Detect which cell encompasses the target text, then output its (x, y) center coordinate. 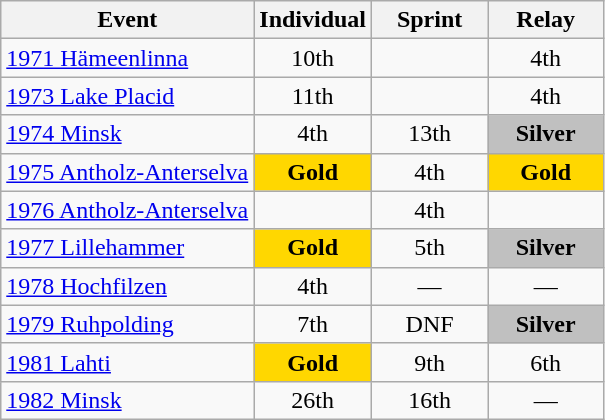
1975 Antholz-Anterselva (128, 172)
Sprint (430, 20)
1976 Antholz-Anterselva (128, 210)
9th (430, 362)
1978 Hochfilzen (128, 286)
DNF (430, 324)
1971 Hämeenlinna (128, 58)
11th (313, 96)
13th (430, 134)
6th (546, 362)
1982 Minsk (128, 400)
Relay (546, 20)
16th (430, 400)
1979 Ruhpolding (128, 324)
1973 Lake Placid (128, 96)
1977 Lillehammer (128, 248)
7th (313, 324)
Individual (313, 20)
26th (313, 400)
1974 Minsk (128, 134)
5th (430, 248)
10th (313, 58)
1981 Lahti (128, 362)
Event (128, 20)
